Provide the [x, y] coordinate of the cell's center where the given text is located.  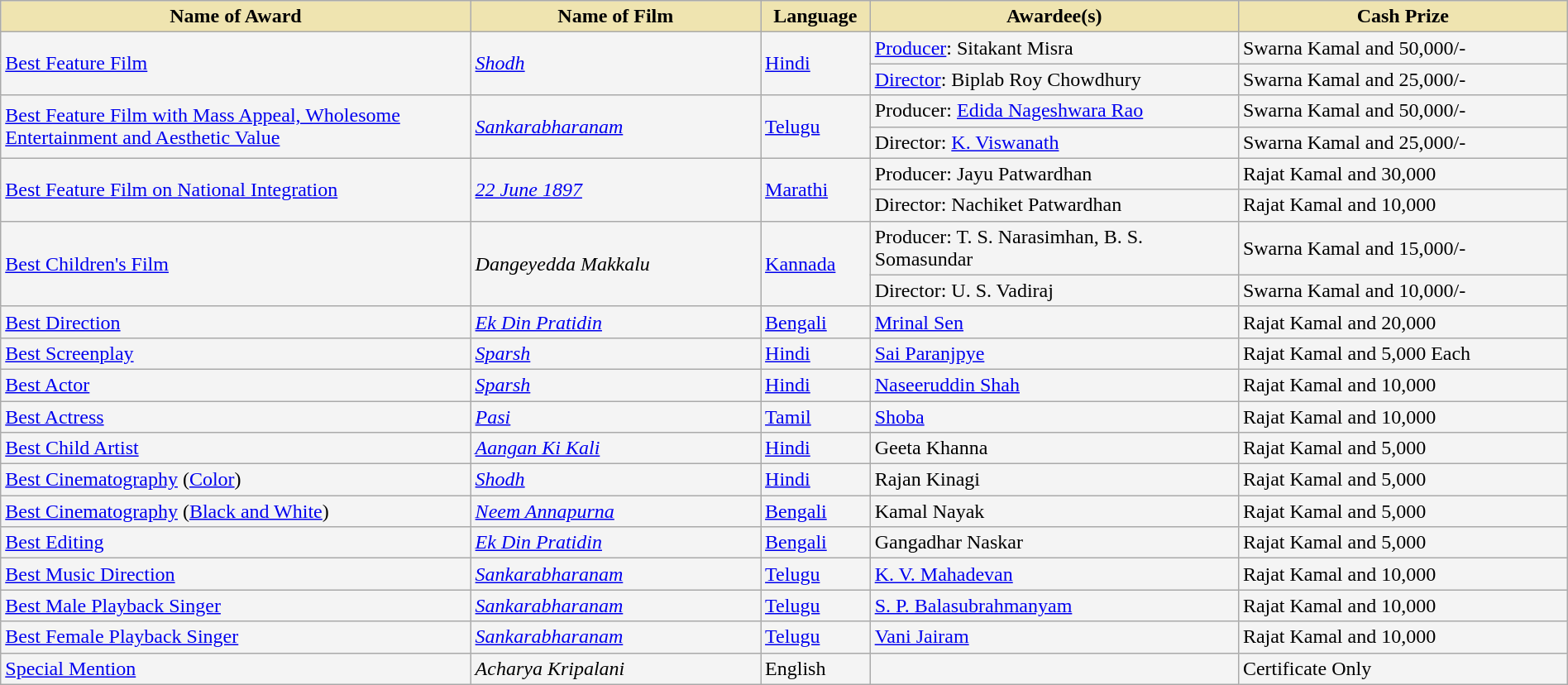
Marathi [815, 189]
S. P. Balasubrahmanyam [1054, 606]
Cash Prize [1403, 17]
Geeta Khanna [1054, 448]
Kannada [815, 263]
Neem Annapurna [615, 511]
22 June 1897 [615, 189]
Swarna Kamal and 10,000/- [1403, 290]
Best Editing [236, 543]
Best Male Playback Singer [236, 606]
Director: Nachiket Patwardhan [1054, 205]
Aangan Ki Kali [615, 448]
Kamal Nayak [1054, 511]
Director: U. S. Vadiraj [1054, 290]
Shoba [1054, 416]
Naseeruddin Shah [1054, 385]
Name of Film [615, 17]
Name of Award [236, 17]
Language [815, 17]
Awardee(s) [1054, 17]
Best Cinematography (Color) [236, 480]
Best Actor [236, 385]
Gangadhar Naskar [1054, 543]
Certificate Only [1403, 668]
Director: K. Viswanath [1054, 142]
Best Feature Film on National Integration [236, 189]
Swarna Kamal and 15,000/- [1403, 248]
Special Mention [236, 668]
Vani Jairam [1054, 637]
Pasi [615, 416]
Mrinal Sen [1054, 322]
Acharya Kripalani [615, 668]
Producer: Edida Nageshwara Rao [1054, 111]
English [815, 668]
Producer: Jayu Patwardhan [1054, 174]
Best Child Artist [236, 448]
Producer: T. S. Narasimhan, B. S. Somasundar [1054, 248]
Best Cinematography (Black and White) [236, 511]
Sai Paranjpye [1054, 353]
Rajat Kamal and 20,000 [1403, 322]
Best Screenplay [236, 353]
Rajan Kinagi [1054, 480]
K. V. Mahadevan [1054, 574]
Rajat Kamal and 5,000 Each [1403, 353]
Best Children's Film [236, 263]
Dangeyedda Makkalu [615, 263]
Best Feature Film with Mass Appeal, Wholesome Entertainment and Aesthetic Value [236, 127]
Best Direction [236, 322]
Rajat Kamal and 30,000 [1403, 174]
Director: Biplab Roy Chowdhury [1054, 79]
Tamil [815, 416]
Producer: Sitakant Misra [1054, 48]
Best Actress [236, 416]
Best Music Direction [236, 574]
Best Female Playback Singer [236, 637]
Best Feature Film [236, 64]
